Capture the cell that displays the provided text and extract its [X, Y] central coordinate. 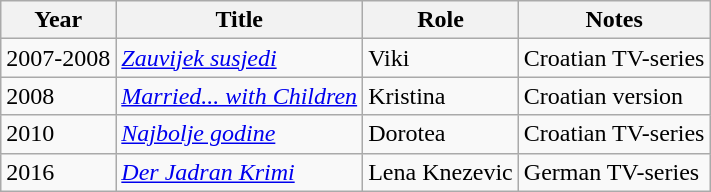
Lena Knezevic [441, 172]
Dorotea [441, 134]
2008 [58, 96]
2007-2008 [58, 58]
Najbolje godine [240, 134]
Der Jadran Krimi [240, 172]
German TV-series [614, 172]
Notes [614, 20]
2010 [58, 134]
Croatian version [614, 96]
Title [240, 20]
Zauvijek susjedi [240, 58]
Year [58, 20]
Kristina [441, 96]
Role [441, 20]
2016 [58, 172]
Married... with Children [240, 96]
Viki [441, 58]
